Return the [x, y] coordinate for the center point of the cell that contains the specified text.  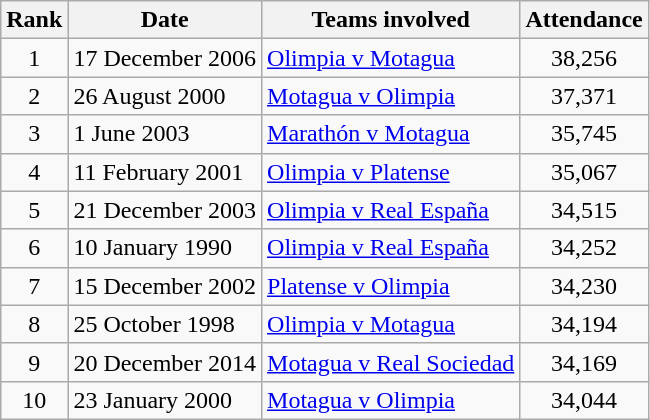
1 [34, 58]
10 January 1990 [165, 248]
Rank [34, 20]
Date [165, 20]
37,371 [584, 96]
6 [34, 248]
15 December 2002 [165, 286]
34,044 [584, 400]
Attendance [584, 20]
34,515 [584, 210]
Teams involved [391, 20]
34,169 [584, 362]
10 [34, 400]
35,745 [584, 134]
2 [34, 96]
11 February 2001 [165, 172]
23 January 2000 [165, 400]
1 June 2003 [165, 134]
Motagua v Real Sociedad [391, 362]
25 October 1998 [165, 324]
34,194 [584, 324]
5 [34, 210]
8 [34, 324]
34,252 [584, 248]
7 [34, 286]
Marathón v Motagua [391, 134]
Platense v Olimpia [391, 286]
Olimpia v Platense [391, 172]
17 December 2006 [165, 58]
34,230 [584, 286]
26 August 2000 [165, 96]
9 [34, 362]
35,067 [584, 172]
3 [34, 134]
20 December 2014 [165, 362]
21 December 2003 [165, 210]
38,256 [584, 58]
4 [34, 172]
